Return (x, y) of the center of cell containing provided text 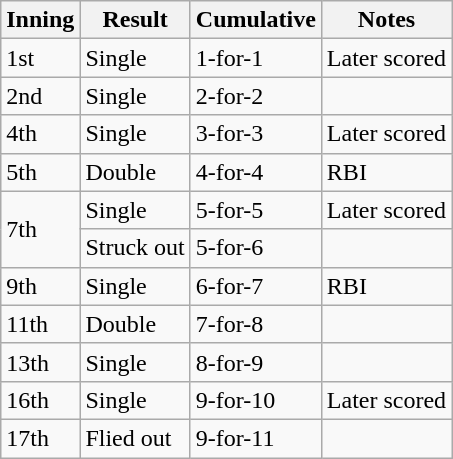
Cumulative (256, 20)
1-for-1 (256, 58)
1st (40, 58)
Result (135, 20)
16th (40, 400)
Flied out (135, 438)
7th (40, 229)
5-for-6 (256, 248)
4th (40, 134)
Struck out (135, 248)
6-for-7 (256, 286)
17th (40, 438)
Notes (386, 20)
9-for-11 (256, 438)
8-for-9 (256, 362)
3-for-3 (256, 134)
5th (40, 172)
13th (40, 362)
Inning (40, 20)
4-for-4 (256, 172)
7-for-8 (256, 324)
2-for-2 (256, 96)
5-for-5 (256, 210)
9th (40, 286)
11th (40, 324)
2nd (40, 96)
9-for-10 (256, 400)
